For the text-containing cell, return its midpoint in [x, y] coordinate format. 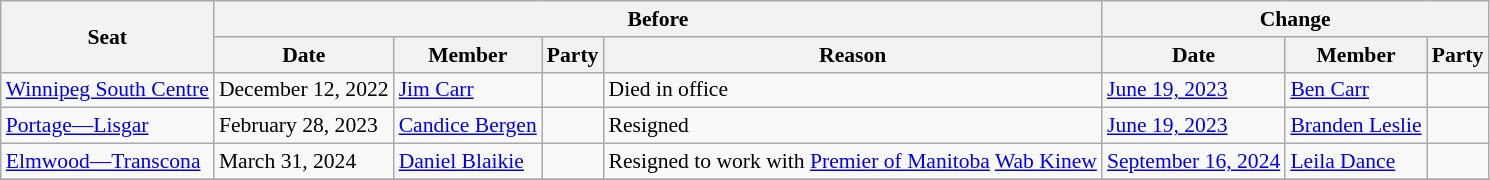
Seat [108, 36]
Leila Dance [1356, 162]
December 12, 2022 [304, 90]
Elmwood—Transcona [108, 162]
Reason [852, 55]
Change [1295, 19]
Jim Carr [468, 90]
Before [658, 19]
Died in office [852, 90]
Winnipeg South Centre [108, 90]
March 31, 2024 [304, 162]
Resigned [852, 126]
Branden Leslie [1356, 126]
Candice Bergen [468, 126]
February 28, 2023 [304, 126]
Ben Carr [1356, 90]
Daniel Blaikie [468, 162]
September 16, 2024 [1194, 162]
Portage—Lisgar [108, 126]
Resigned to work with Premier of Manitoba Wab Kinew [852, 162]
